Search for the cell housing the specified text and yield its (x, y) center coordinate. 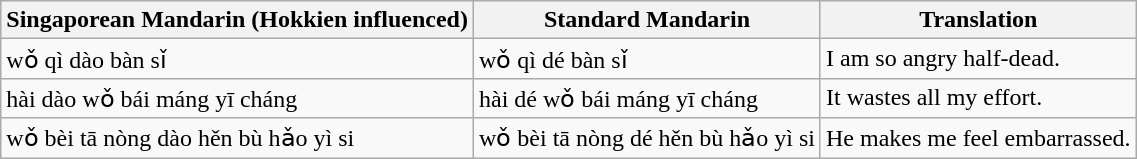
wǒ qì dé bàn sǐ (646, 59)
hài dé wǒ bái máng yī cháng (646, 98)
Singaporean Mandarin (Hokkien influenced) (238, 20)
wǒ bèi tā nòng dé hěn bù hǎo yì si (646, 138)
wǒ bèi tā nòng dào hěn bù hǎo yì si (238, 138)
hài dào wǒ bái máng yī cháng (238, 98)
I am so angry half-dead. (978, 59)
He makes me feel embarrassed. (978, 138)
Translation (978, 20)
wǒ qì dào bàn sǐ (238, 59)
It wastes all my effort. (978, 98)
Standard Mandarin (646, 20)
